Pinpoint the cell where the given text exists, returning its [x, y] midpoint coordinate. 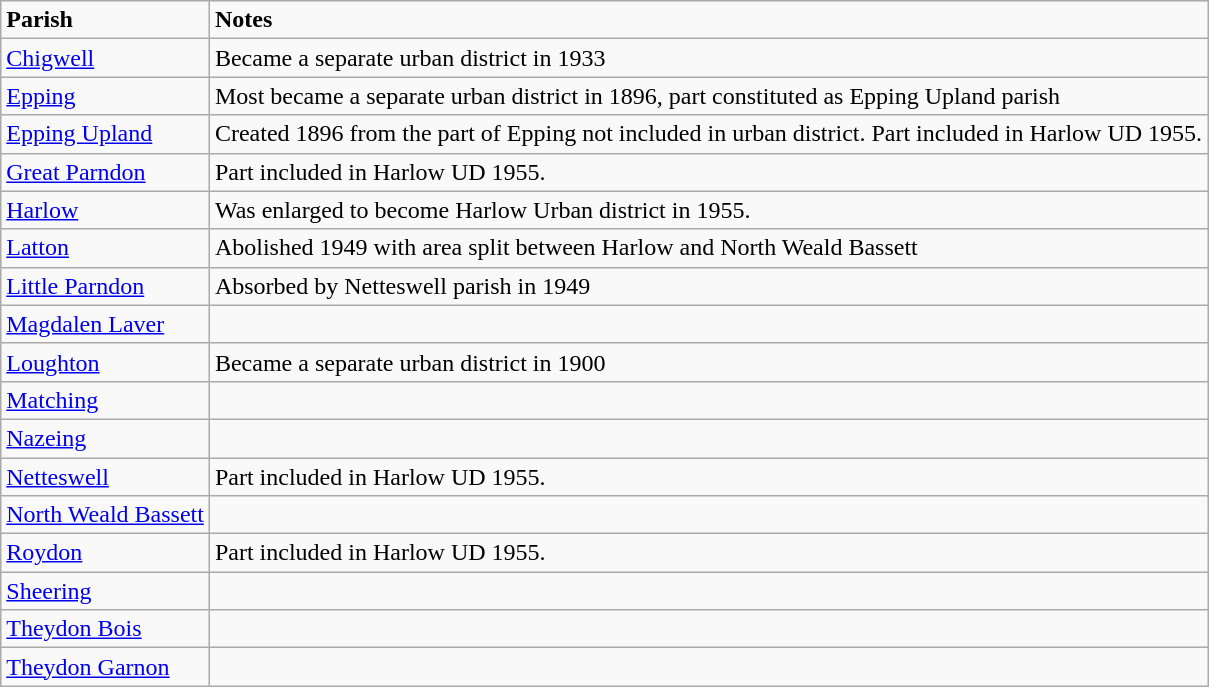
Theydon Bois [106, 629]
Most became a separate urban district in 1896, part constituted as Epping Upland parish [708, 96]
Magdalen Laver [106, 324]
Little Parndon [106, 286]
Epping [106, 96]
Nazeing [106, 438]
Theydon Garnon [106, 667]
Abolished 1949 with area split between Harlow and North Weald Bassett [708, 248]
Absorbed by Netteswell parish in 1949 [708, 286]
North Weald Bassett [106, 515]
Great Parndon [106, 172]
Notes [708, 20]
Epping Upland [106, 134]
Latton [106, 248]
Matching [106, 400]
Was enlarged to become Harlow Urban district in 1955. [708, 210]
Sheering [106, 591]
Chigwell [106, 58]
Created 1896 from the part of Epping not included in urban district. Part included in Harlow UD 1955. [708, 134]
Became a separate urban district in 1933 [708, 58]
Became a separate urban district in 1900 [708, 362]
Netteswell [106, 477]
Harlow [106, 210]
Loughton [106, 362]
Parish [106, 20]
Roydon [106, 553]
